Locate the cell with the specified text and output its [x, y] center coordinate. 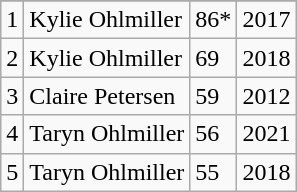
55 [214, 172]
Claire Petersen [107, 96]
2021 [266, 134]
69 [214, 58]
2012 [266, 96]
2 [12, 58]
56 [214, 134]
1 [12, 20]
3 [12, 96]
5 [12, 172]
2017 [266, 20]
4 [12, 134]
86* [214, 20]
59 [214, 96]
